Locate the cell with the specified text and output its (x, y) center coordinate. 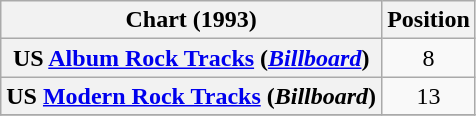
8 (429, 58)
US Modern Rock Tracks (Billboard) (192, 96)
Position (429, 20)
Chart (1993) (192, 20)
US Album Rock Tracks (Billboard) (192, 58)
13 (429, 96)
